Identify which cell holds the provided text, then report its (x, y) central coordinate. 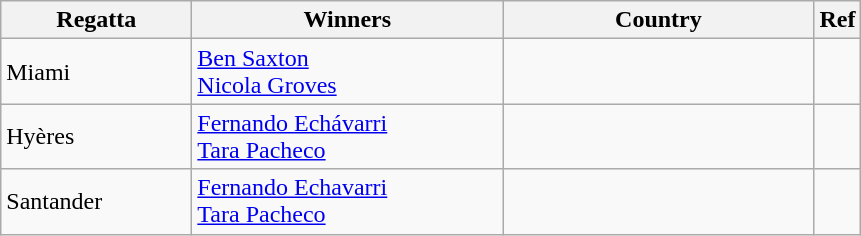
Winners (348, 20)
Miami (96, 72)
Fernando EchávarriTara Pacheco (348, 136)
Ref (838, 20)
Ben SaxtonNicola Groves (348, 72)
Hyères (96, 136)
Country (658, 20)
Santander (96, 202)
Fernando EchavarriTara Pacheco (348, 202)
Regatta (96, 20)
